Search for the cell housing the specified text and yield its [x, y] center coordinate. 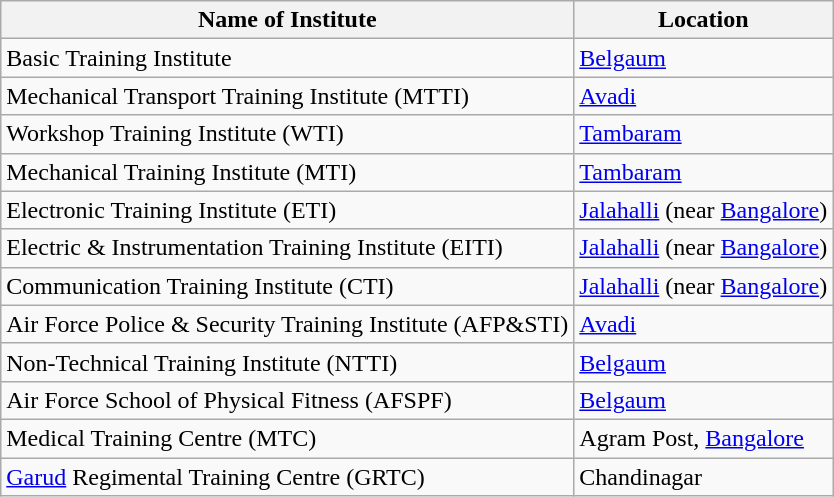
Basic Training Institute [288, 58]
Garud Regimental Training Centre (GRTC) [288, 477]
Communication Training Institute (CTI) [288, 286]
Non-Technical Training Institute (NTTI) [288, 362]
Chandinagar [704, 477]
Electronic Training Institute (ETI) [288, 210]
Name of Institute [288, 20]
Mechanical Transport Training Institute (MTTI) [288, 96]
Air Force Police & Security Training Institute (AFP&STI) [288, 324]
Location [704, 20]
Air Force School of Physical Fitness (AFSPF) [288, 400]
Medical Training Centre (MTC) [288, 438]
Workshop Training Institute (WTI) [288, 134]
Electric & Instrumentation Training Institute (EITI) [288, 248]
Agram Post, Bangalore [704, 438]
Mechanical Training Institute (MTI) [288, 172]
